Capture the cell that displays the provided text and extract its [x, y] central coordinate. 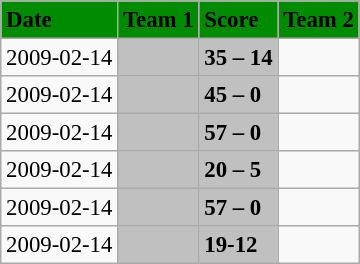
Team 1 [158, 20]
45 – 0 [238, 95]
20 – 5 [238, 170]
Score [238, 20]
19-12 [238, 245]
Team 2 [318, 20]
Date [60, 20]
35 – 14 [238, 57]
